Provide the [X, Y] coordinate of the cell's center where the given text is located.  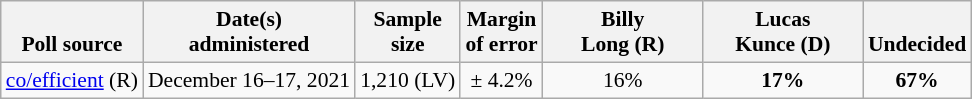
December 16–17, 2021 [249, 80]
1,210 (LV) [408, 80]
BillyLong (R) [623, 32]
67% [917, 80]
co/efficient (R) [72, 80]
Marginof error [501, 32]
Date(s)administered [249, 32]
Samplesize [408, 32]
LucasKunce (D) [783, 32]
Poll source [72, 32]
17% [783, 80]
16% [623, 80]
Undecided [917, 32]
± 4.2% [501, 80]
